Search for the cell housing the specified text and yield its [X, Y] center coordinate. 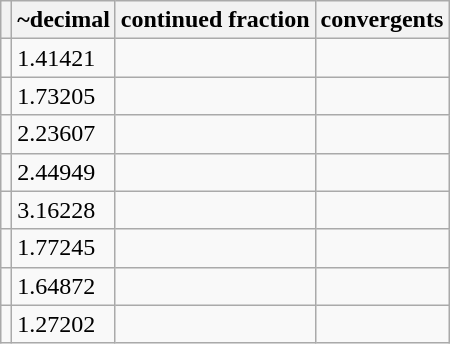
~decimal [64, 20]
convergents [382, 20]
1.64872 [64, 286]
2.23607 [64, 134]
1.77245 [64, 248]
1.41421 [64, 58]
1.27202 [64, 324]
continued fraction [215, 20]
1.73205 [64, 96]
2.44949 [64, 172]
3.16228 [64, 210]
